Return (x, y) of the center of cell containing provided text 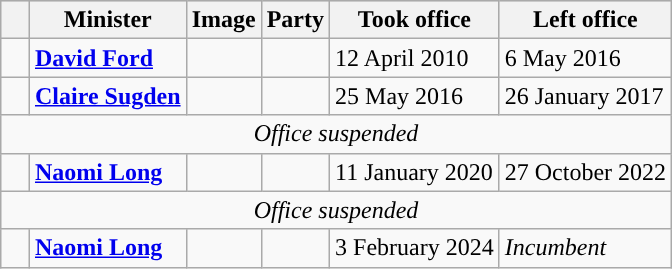
6 May 2016 (585, 58)
27 October 2022 (585, 172)
David Ford (108, 58)
Took office (415, 20)
Left office (585, 20)
26 January 2017 (585, 96)
25 May 2016 (415, 96)
3 February 2024 (415, 248)
Image (224, 20)
Minister (108, 20)
11 January 2020 (415, 172)
Claire Sugden (108, 96)
Party (295, 20)
12 April 2010 (415, 58)
Incumbent (585, 248)
